For the text-containing cell, return its midpoint in (X, Y) coordinate format. 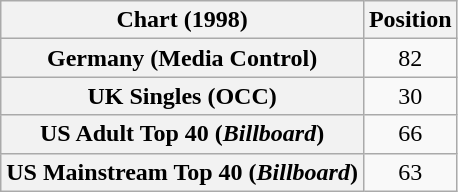
66 (410, 134)
US Mainstream Top 40 (Billboard) (182, 172)
Germany (Media Control) (182, 58)
82 (410, 58)
63 (410, 172)
US Adult Top 40 (Billboard) (182, 134)
30 (410, 96)
Position (410, 20)
UK Singles (OCC) (182, 96)
Chart (1998) (182, 20)
